Scan for the cell matching the given text and deliver its (X, Y) coordinate at center. 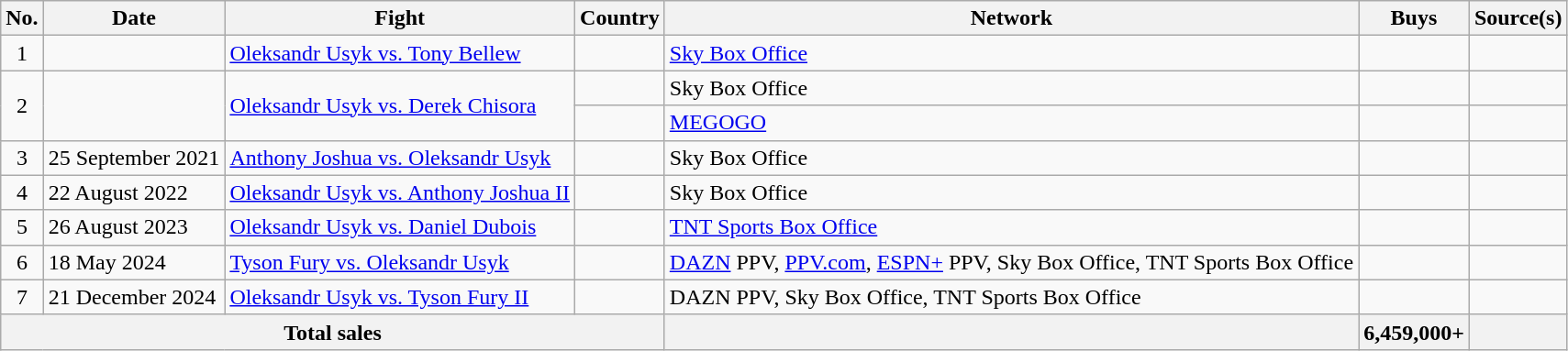
Buys (1415, 18)
Fight (400, 18)
Network (1011, 18)
MEGOGO (1011, 123)
3 (22, 158)
26 August 2023 (134, 227)
Country (620, 18)
22 August 2022 (134, 192)
Anthony Joshua vs. Oleksandr Usyk (400, 158)
Oleksandr Usyk vs. Derek Chisora (400, 105)
6 (22, 262)
2 (22, 105)
DAZN PPV, PPV.com, ESPN+ PPV, Sky Box Office, TNT Sports Box Office (1011, 262)
4 (22, 192)
7 (22, 297)
Oleksandr Usyk vs. Tyson Fury II (400, 297)
21 December 2024 (134, 297)
TNT Sports Box Office (1011, 227)
25 September 2021 (134, 158)
6,459,000+ (1415, 332)
DAZN PPV, Sky Box Office, TNT Sports Box Office (1011, 297)
Source(s) (1518, 18)
Date (134, 18)
5 (22, 227)
18 May 2024 (134, 262)
Total sales (333, 332)
Oleksandr Usyk vs. Daniel Dubois (400, 227)
Oleksandr Usyk vs. Anthony Joshua II (400, 192)
Oleksandr Usyk vs. Tony Bellew (400, 53)
Tyson Fury vs. Oleksandr Usyk (400, 262)
1 (22, 53)
No. (22, 18)
